From the cell containing the given text, extract its center point as [x, y] coordinate. 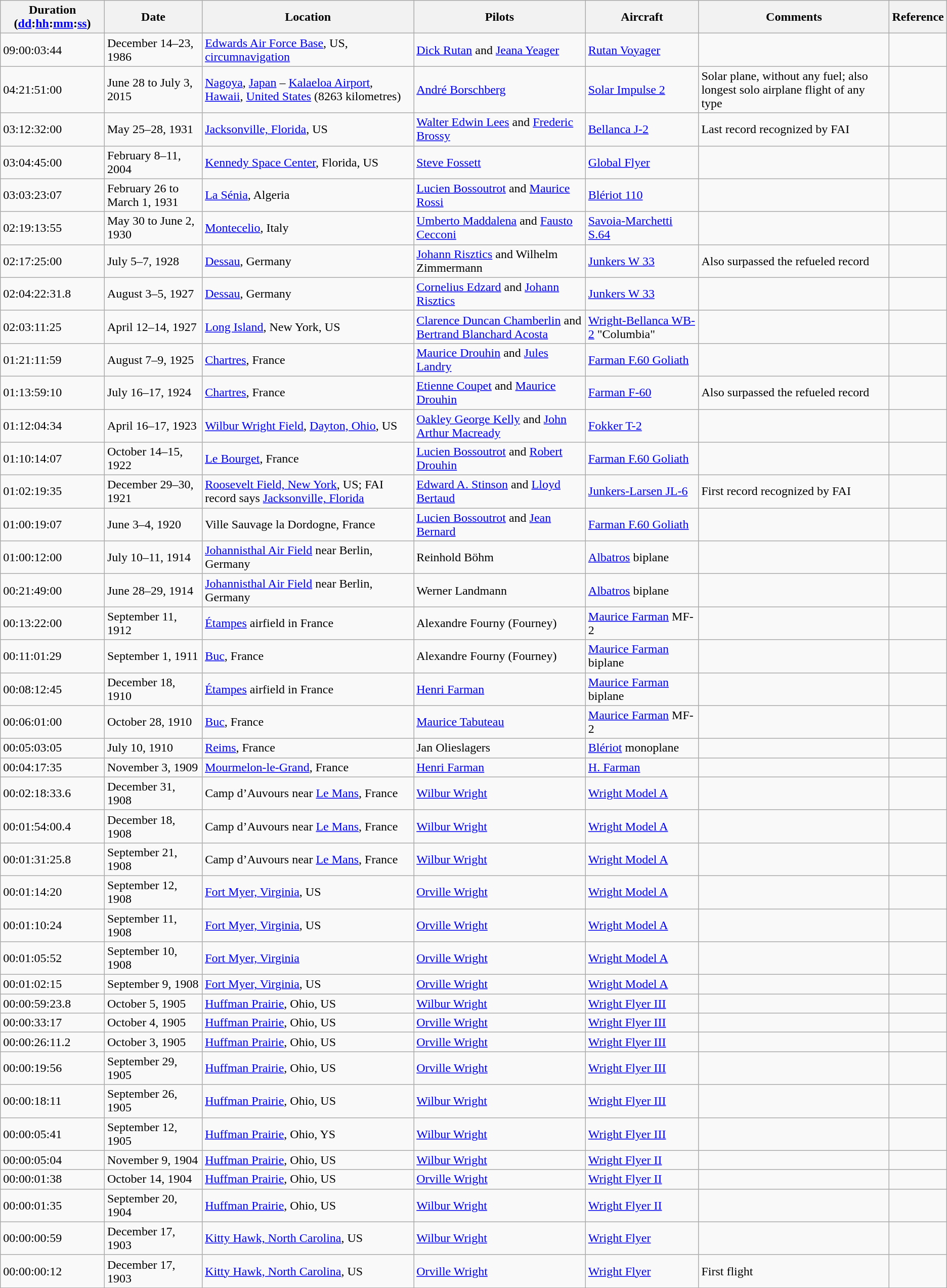
Edward A. Stinson and Lloyd Bertaud [500, 492]
September 29, 1905 [153, 1068]
July 10–11, 1914 [153, 558]
00:00:26:11.2 [53, 1042]
October 14–15, 1922 [153, 459]
00:00:05:41 [53, 1134]
01:02:19:35 [53, 492]
May 25–28, 1931 [153, 130]
Location [308, 17]
Solar plane, without any fuel; also longest solo airplane flight of any type [794, 90]
Comments [794, 17]
Blériot 110 [642, 195]
Long Island, New York, US [308, 327]
Edwards Air Force Base, US, circumnavigation [308, 50]
Fokker T-2 [642, 425]
Umberto Maddalena and Fausto Cecconi [500, 228]
01:13:59:10 [53, 393]
00:05:03:05 [53, 748]
July 16–17, 1924 [153, 393]
03:04:45:00 [53, 162]
01:12:04:34 [53, 425]
Solar Impulse 2 [642, 90]
Rutan Voyager [642, 50]
Mourmelon-le-Grand, France [308, 767]
November 3, 1909 [153, 767]
00:08:12:45 [53, 689]
September 26, 1905 [153, 1101]
00:00:19:56 [53, 1068]
00:11:01:29 [53, 656]
September 21, 1908 [153, 859]
Oakley George Kelly and John Arthur Macready [500, 425]
00:00:01:38 [53, 1179]
Werner Landmann [500, 590]
December 18, 1908 [153, 826]
February 26 to March 1, 1931 [153, 195]
00:13:22:00 [53, 624]
Last record recognized by FAI [794, 130]
Lucien Bossoutrot and Robert Drouhin [500, 459]
Johann Risztics and Wilhelm Zimmermann [500, 261]
00:04:17:35 [53, 767]
00:06:01:00 [53, 722]
Roosevelt Field, New York, US; FAI record says Jacksonville, Florida [308, 492]
December 14–23, 1986 [153, 50]
Lucien Bossoutrot and Maurice Rossi [500, 195]
Savoia-Marchetti S.64 [642, 228]
December 29–30, 1921 [153, 492]
June 28–29, 1914 [153, 590]
02:04:22:31.8 [53, 294]
February 8–11, 2004 [153, 162]
June 3–4, 1920 [153, 524]
October 5, 1905 [153, 1004]
00:01:14:20 [53, 892]
Pilots [500, 17]
Clarence Duncan Chamberlin and Bertrand Blanchard Acosta [500, 327]
Ville Sauvage la Dordogne, France [308, 524]
May 30 to June 2, 1930 [153, 228]
00:00:00:12 [53, 1271]
02:03:11:25 [53, 327]
August 7–9, 1925 [153, 359]
00:00:01:35 [53, 1206]
01:10:14:07 [53, 459]
Maurice Drouhin and Jules Landry [500, 359]
03:12:32:00 [53, 130]
04:21:51:00 [53, 90]
Huffman Prairie, Ohio, YS [308, 1134]
First record recognized by FAI [794, 492]
September 9, 1908 [153, 984]
Reinhold Böhm [500, 558]
July 5–7, 1928 [153, 261]
00:00:33:17 [53, 1023]
Reims, France [308, 748]
01:00:19:07 [53, 524]
Montecelio, Italy [308, 228]
Jacksonville, Florida, US [308, 130]
Kennedy Space Center, Florida, US [308, 162]
00:01:31:25.8 [53, 859]
09:00:03:44 [53, 50]
October 28, 1910 [153, 722]
September 1, 1911 [153, 656]
00:00:18:11 [53, 1101]
June 28 to July 3, 2015 [153, 90]
Etienne Coupet and Maurice Drouhin [500, 393]
Le Bourget, France [308, 459]
00:21:49:00 [53, 590]
Global Flyer [642, 162]
Nagoya, Japan – Kalaeloa Airport, Hawaii, United States (8263 kilometres) [308, 90]
December 31, 1908 [153, 794]
Aircraft [642, 17]
00:00:05:04 [53, 1160]
La Sénia, Algeria [308, 195]
September 12, 1905 [153, 1134]
Reference [918, 17]
00:01:05:52 [53, 959]
Wilbur Wright Field, Dayton, Ohio, US [308, 425]
October 3, 1905 [153, 1042]
01:00:12:00 [53, 558]
Wright-Bellanca WB-2 "Columbia" [642, 327]
03:03:23:07 [53, 195]
Blériot monoplane [642, 748]
April 16–17, 1923 [153, 425]
April 12–14, 1927 [153, 327]
Duration (dd:hh:mm:ss) [53, 17]
October 14, 1904 [153, 1179]
Steve Fossett [500, 162]
Maurice Tabuteau [500, 722]
September 20, 1904 [153, 1206]
Cornelius Edzard and Johann Risztics [500, 294]
Date [153, 17]
August 3–5, 1927 [153, 294]
Lucien Bossoutrot and Jean Bernard [500, 524]
Junkers-Larsen JL-6 [642, 492]
Jan Olieslagers [500, 748]
01:21:11:59 [53, 359]
November 9, 1904 [153, 1160]
September 12, 1908 [153, 892]
October 4, 1905 [153, 1023]
Bellanca J-2 [642, 130]
02:17:25:00 [53, 261]
André Borschberg [500, 90]
First flight [794, 1271]
02:19:13:55 [53, 228]
December 18, 1910 [153, 689]
00:01:02:15 [53, 984]
H. Farman [642, 767]
Walter Edwin Lees and Frederic Brossy [500, 130]
July 10, 1910 [153, 748]
Fort Myer, Virginia [308, 959]
September 11, 1908 [153, 925]
00:01:10:24 [53, 925]
Dick Rutan and Jeana Yeager [500, 50]
Farman F-60 [642, 393]
00:00:00:59 [53, 1238]
00:02:18:33.6 [53, 794]
00:00:59:23.8 [53, 1004]
September 11, 1912 [153, 624]
September 10, 1908 [153, 959]
00:01:54:00.4 [53, 826]
